Return the (x, y) coordinate for the center point of the cell that contains the specified text.  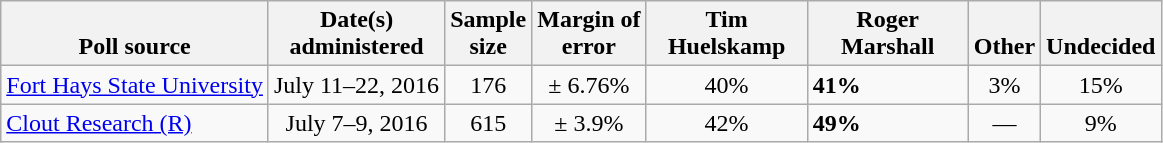
615 (488, 123)
July 11–22, 2016 (356, 85)
± 6.76% (589, 85)
9% (1101, 123)
42% (726, 123)
Margin oferror (589, 34)
— (1004, 123)
Poll source (135, 34)
40% (726, 85)
Date(s)administered (356, 34)
Other (1004, 34)
41% (888, 85)
TimHuelskamp (726, 34)
Samplesize (488, 34)
49% (888, 123)
Clout Research (R) (135, 123)
± 3.9% (589, 123)
Fort Hays State University (135, 85)
15% (1101, 85)
176 (488, 85)
3% (1004, 85)
July 7–9, 2016 (356, 123)
RogerMarshall (888, 34)
Undecided (1101, 34)
